Search for the cell housing the specified text and yield its (X, Y) center coordinate. 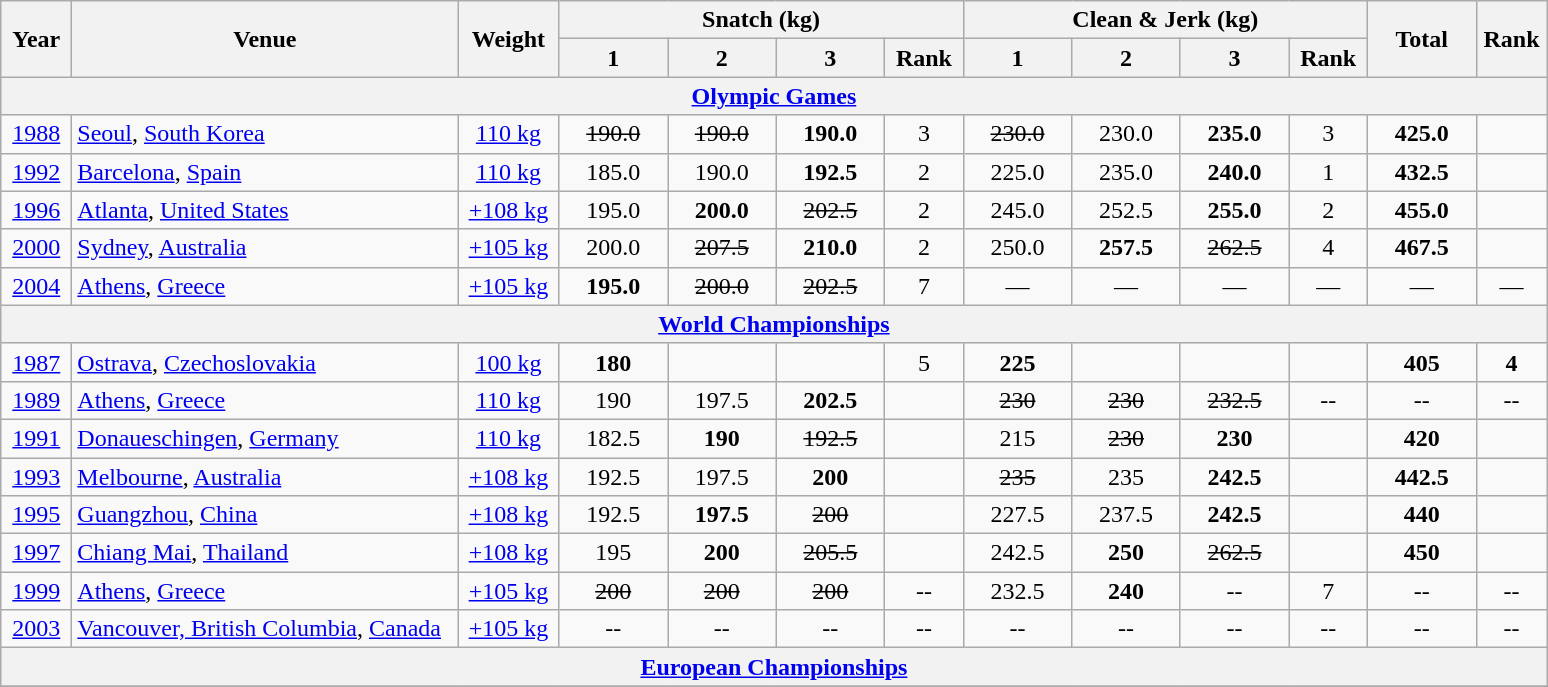
1995 (36, 515)
1996 (36, 210)
182.5 (614, 438)
257.5 (1126, 248)
Olympic Games (774, 96)
1999 (36, 591)
Guangzhou, China (265, 515)
180 (614, 362)
227.5 (1018, 515)
Snatch (kg) (761, 20)
World Championships (774, 324)
405 (1422, 362)
245.0 (1018, 210)
Donaueschingen, Germany (265, 438)
207.5 (722, 248)
Chiang Mai, Thailand (265, 553)
205.5 (830, 553)
Ostrava, Czechoslovakia (265, 362)
420 (1422, 438)
195 (614, 553)
Vancouver, British Columbia, Canada (265, 629)
Weight (508, 39)
2000 (36, 248)
European Championships (774, 667)
255.0 (1234, 210)
Melbourne, Australia (265, 477)
Year (36, 39)
225.0 (1018, 172)
210.0 (830, 248)
Venue (265, 39)
1991 (36, 438)
Sydney, Australia (265, 248)
Barcelona, Spain (265, 172)
237.5 (1126, 515)
215 (1018, 438)
1993 (36, 477)
5 (924, 362)
450 (1422, 553)
250.0 (1018, 248)
225 (1018, 362)
1992 (36, 172)
Total (1422, 39)
240.0 (1234, 172)
440 (1422, 515)
Atlanta, United States (265, 210)
185.0 (614, 172)
2003 (36, 629)
442.5 (1422, 477)
2004 (36, 286)
100 kg (508, 362)
425.0 (1422, 134)
467.5 (1422, 248)
240 (1126, 591)
250 (1126, 553)
252.5 (1126, 210)
Clean & Jerk (kg) (1165, 20)
455.0 (1422, 210)
1997 (36, 553)
1988 (36, 134)
1989 (36, 400)
432.5 (1422, 172)
1987 (36, 362)
Seoul, South Korea (265, 134)
